For the text-containing cell, return its midpoint in (X, Y) coordinate format. 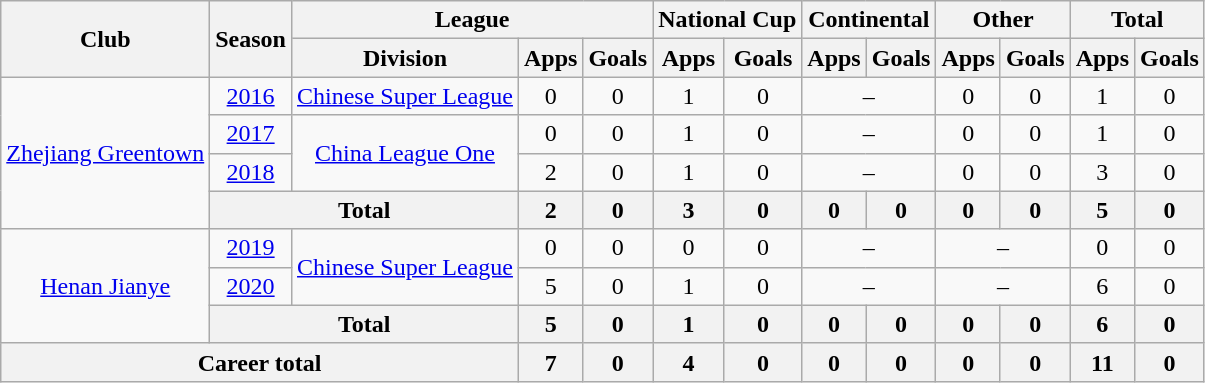
Henan Jianye (106, 286)
Season (251, 39)
Career total (260, 362)
2017 (251, 134)
Continental (869, 20)
Other (1003, 20)
Zhejiang Greentown (106, 153)
7 (550, 362)
2018 (251, 172)
Club (106, 39)
4 (689, 362)
League (472, 20)
2019 (251, 248)
2016 (251, 96)
China League One (404, 153)
2020 (251, 286)
Division (404, 58)
11 (1102, 362)
National Cup (728, 20)
